Extract the [X, Y] coordinate from the center of the cell holding the provided text.  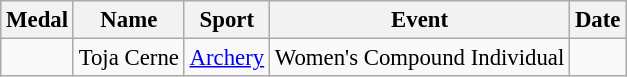
Sport [226, 20]
Archery [226, 58]
Toja Cerne [128, 58]
Women's Compound Individual [419, 58]
Medal [38, 20]
Event [419, 20]
Date [598, 20]
Name [128, 20]
